From the cell containing the given text, extract its center point as (x, y) coordinate. 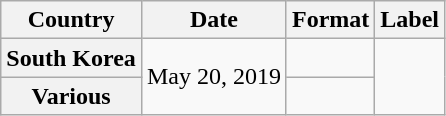
Format (330, 20)
May 20, 2019 (214, 77)
South Korea (72, 58)
Date (214, 20)
Various (72, 96)
Country (72, 20)
Label (410, 20)
